Return the (x, y) coordinate for the center point of the cell that contains the specified text.  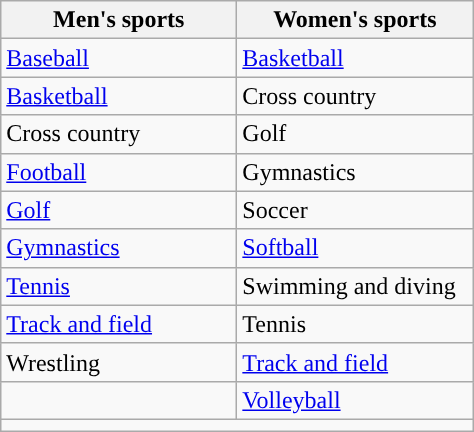
Baseball (119, 58)
Wrestling (119, 362)
Volleyball (355, 400)
Football (119, 172)
Swimming and diving (355, 286)
Women's sports (355, 20)
Softball (355, 248)
Soccer (355, 210)
Men's sports (119, 20)
